Return [X, Y] of the center of cell containing provided text 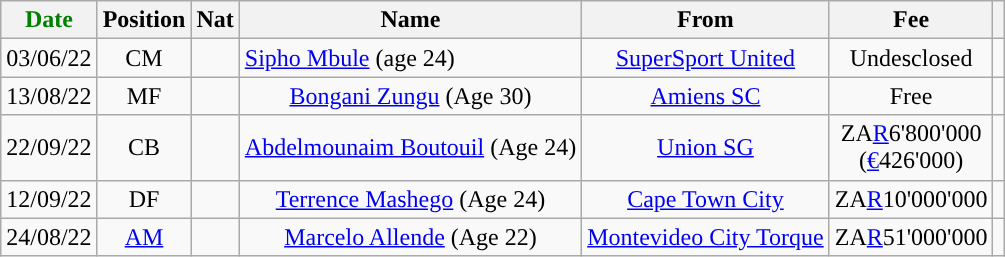
ZAR6'800'000 (€426'000) [911, 148]
SuperSport United [706, 58]
Amiens SC [706, 96]
Sipho Mbule (age 24) [410, 58]
MF [144, 96]
Montevideo City Torque [706, 237]
Terrence Mashego (Age 24) [410, 199]
12/09/22 [49, 199]
03/06/22 [49, 58]
13/08/22 [49, 96]
ZAR10'000'000 [911, 199]
Cape Town City [706, 199]
22/09/22 [49, 148]
Position [144, 20]
Marcelo Allende (Age 22) [410, 237]
Undesclosed [911, 58]
24/08/22 [49, 237]
AM [144, 237]
Abdelmounaim Boutouil (Age 24) [410, 148]
DF [144, 199]
Free [911, 96]
Nat [215, 20]
Fee [911, 20]
ZAR51'000'000 [911, 237]
CM [144, 58]
Date [49, 20]
CB [144, 148]
Union SG [706, 148]
From [706, 20]
Name [410, 20]
Bongani Zungu (Age 30) [410, 96]
